Return [X, Y] of the center of cell containing provided text 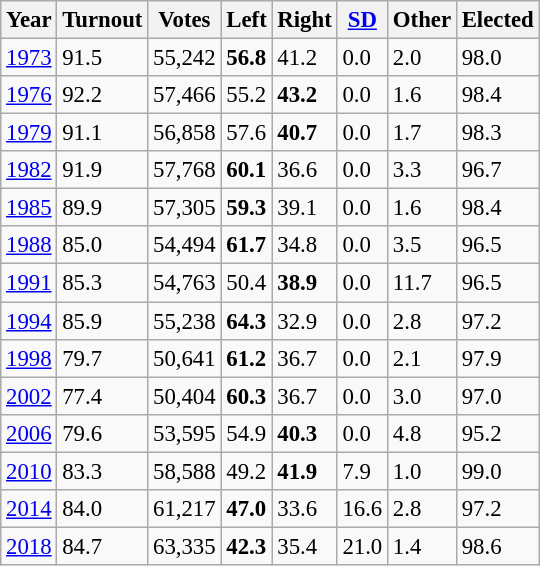
97.0 [498, 396]
58,588 [184, 471]
4.8 [422, 433]
1.0 [422, 471]
98.3 [498, 133]
84.7 [102, 546]
85.3 [102, 283]
41.9 [304, 471]
1998 [29, 358]
38.9 [304, 283]
2018 [29, 546]
60.1 [246, 170]
Right [304, 20]
60.3 [246, 396]
41.2 [304, 58]
Elected [498, 20]
47.0 [246, 509]
55.2 [246, 95]
Turnout [102, 20]
85.0 [102, 245]
43.2 [304, 95]
16.6 [362, 509]
56.8 [246, 58]
11.7 [422, 283]
2002 [29, 396]
34.8 [304, 245]
1973 [29, 58]
61.7 [246, 245]
36.6 [304, 170]
1994 [29, 321]
3.5 [422, 245]
55,242 [184, 58]
54.9 [246, 433]
89.9 [102, 208]
91.1 [102, 133]
98.0 [498, 58]
Year [29, 20]
53,595 [184, 433]
42.3 [246, 546]
91.5 [102, 58]
Votes [184, 20]
61,217 [184, 509]
7.9 [362, 471]
83.3 [102, 471]
99.0 [498, 471]
35.4 [304, 546]
57,768 [184, 170]
57,466 [184, 95]
3.3 [422, 170]
98.6 [498, 546]
1988 [29, 245]
85.9 [102, 321]
92.2 [102, 95]
56,858 [184, 133]
3.0 [422, 396]
63,335 [184, 546]
Left [246, 20]
61.2 [246, 358]
40.3 [304, 433]
91.9 [102, 170]
50,641 [184, 358]
SD [362, 20]
2006 [29, 433]
50.4 [246, 283]
32.9 [304, 321]
1991 [29, 283]
40.7 [304, 133]
2010 [29, 471]
54,763 [184, 283]
59.3 [246, 208]
57.6 [246, 133]
55,238 [184, 321]
54,494 [184, 245]
57,305 [184, 208]
79.7 [102, 358]
97.9 [498, 358]
1985 [29, 208]
84.0 [102, 509]
77.4 [102, 396]
79.6 [102, 433]
1.7 [422, 133]
64.3 [246, 321]
2.1 [422, 358]
1976 [29, 95]
1982 [29, 170]
2.0 [422, 58]
33.6 [304, 509]
95.2 [498, 433]
49.2 [246, 471]
50,404 [184, 396]
21.0 [362, 546]
96.7 [498, 170]
2014 [29, 509]
1979 [29, 133]
Other [422, 20]
39.1 [304, 208]
1.4 [422, 546]
